Output the [x, y] coordinate of the center of the cell containing the given text.  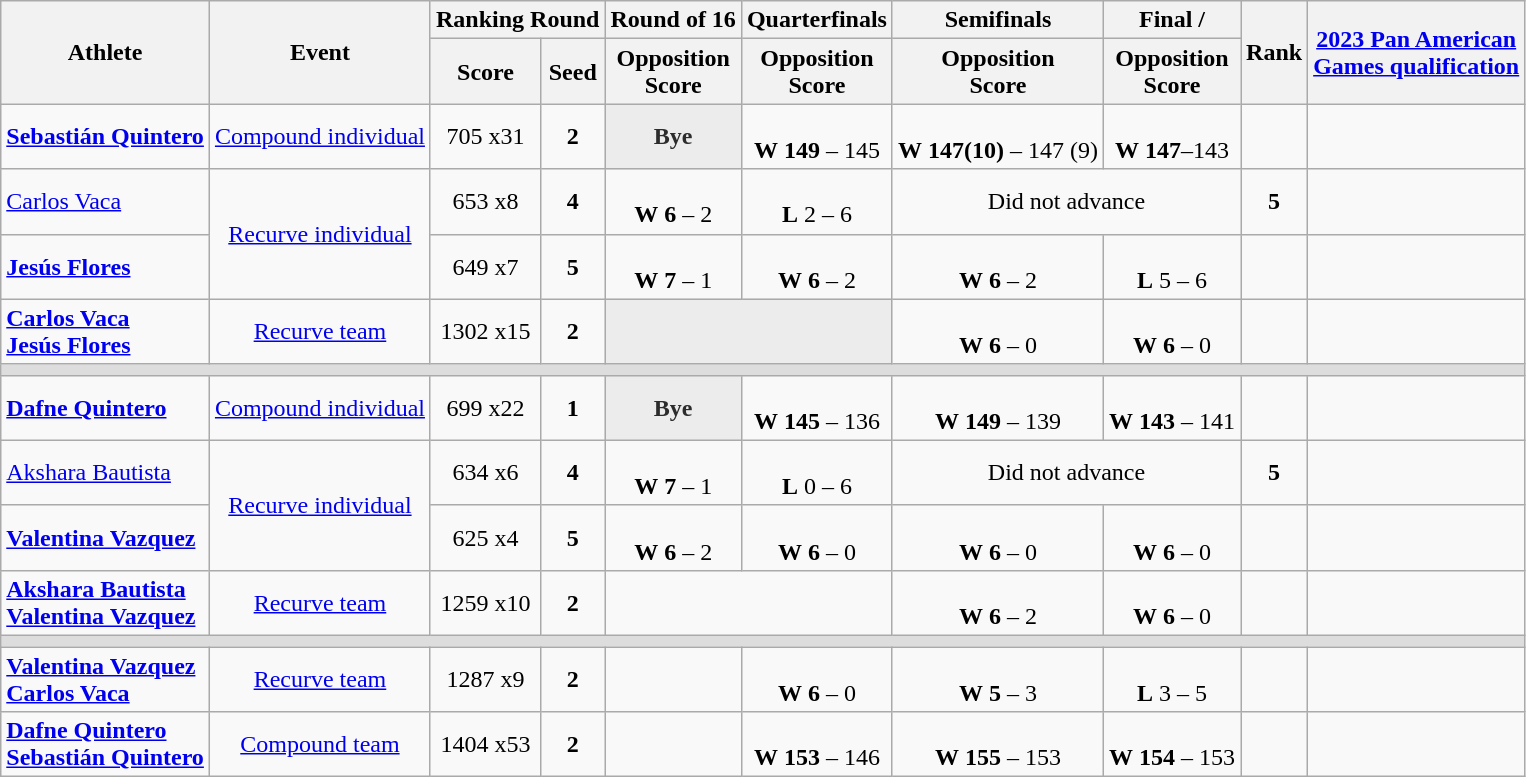
Akshara Bautista [106, 472]
Event [320, 52]
Dafne Quintero [106, 408]
W 154 – 153 [1172, 744]
L 0 – 6 [816, 472]
W 145 – 136 [816, 408]
W 5 – 3 [998, 678]
1302 x15 [485, 332]
Jesús Flores [106, 266]
L 3 – 5 [1172, 678]
Valentina VazquezCarlos Vaca [106, 678]
Seed [573, 72]
W 147–143 [1172, 136]
W 143 – 141 [1172, 408]
653 x8 [485, 202]
Athlete [106, 52]
705 x31 [485, 136]
Score [485, 72]
1259 x10 [485, 602]
Sebastián Quintero [106, 136]
Semifinals [998, 20]
699 x22 [485, 408]
Dafne QuinteroSebastián Quintero [106, 744]
W 147(10) – 147 (9) [998, 136]
1 [573, 408]
L 5 – 6 [1172, 266]
Carlos Vaca [106, 202]
Akshara BautistaValentina Vazquez [106, 602]
1404 x53 [485, 744]
Quarterfinals [816, 20]
Valentina Vazquez [106, 538]
Final / [1172, 20]
W 149 – 139 [998, 408]
Rank [1274, 52]
634 x6 [485, 472]
W 149 – 145 [816, 136]
W 153 – 146 [816, 744]
Ranking Round [517, 20]
625 x4 [485, 538]
L 2 – 6 [816, 202]
Carlos VacaJesús Flores [106, 332]
W 155 – 153 [998, 744]
649 x7 [485, 266]
1287 x9 [485, 678]
Compound team [320, 744]
Round of 16 [673, 20]
2023 Pan American Games qualification [1416, 52]
